Output the (X, Y) coordinate of the center of the cell containing the given text.  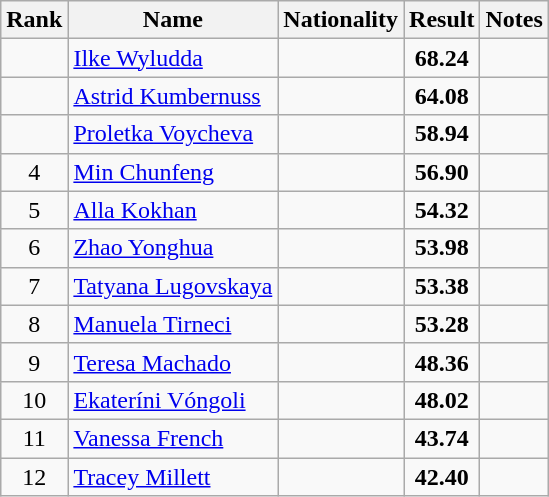
54.32 (442, 210)
Notes (514, 20)
Manuela Tirneci (173, 324)
56.90 (442, 172)
6 (34, 248)
12 (34, 477)
Zhao Yonghua (173, 248)
9 (34, 362)
Vanessa French (173, 438)
Rank (34, 20)
Name (173, 20)
Nationality (341, 20)
42.40 (442, 477)
Tracey Millett (173, 477)
Result (442, 20)
Astrid Kumbernuss (173, 96)
Tatyana Lugovskaya (173, 286)
7 (34, 286)
8 (34, 324)
11 (34, 438)
Teresa Machado (173, 362)
58.94 (442, 134)
68.24 (442, 58)
64.08 (442, 96)
43.74 (442, 438)
10 (34, 400)
4 (34, 172)
53.28 (442, 324)
53.38 (442, 286)
5 (34, 210)
Alla Kokhan (173, 210)
Ekateríni Vóngoli (173, 400)
Proletka Voycheva (173, 134)
53.98 (442, 248)
48.36 (442, 362)
Min Chunfeng (173, 172)
Ilke Wyludda (173, 58)
48.02 (442, 400)
